Pinpoint the cell where the given text exists, returning its (X, Y) midpoint coordinate. 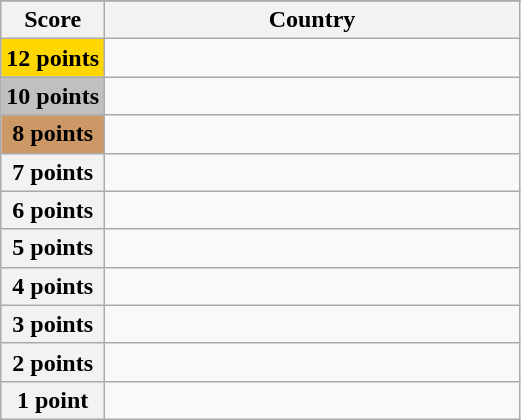
Country (312, 20)
4 points (53, 286)
12 points (53, 58)
5 points (53, 248)
1 point (53, 400)
6 points (53, 210)
Score (53, 20)
8 points (53, 134)
2 points (53, 362)
7 points (53, 172)
3 points (53, 324)
10 points (53, 96)
